Detect which cell encompasses the target text, then output its [X, Y] center coordinate. 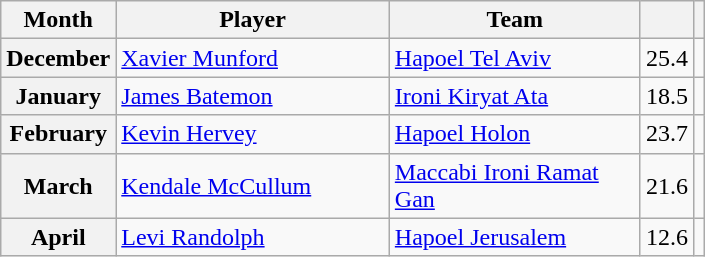
21.6 [666, 186]
12.6 [666, 237]
Hapoel Jerusalem [514, 237]
18.5 [666, 96]
23.7 [666, 134]
February [58, 134]
January [58, 96]
James Batemon [253, 96]
Hapoel Holon [514, 134]
Ironi Kiryat Ata [514, 96]
December [58, 58]
Month [58, 20]
March [58, 186]
Levi Randolph [253, 237]
Team [514, 20]
Xavier Munford [253, 58]
April [58, 237]
25.4 [666, 58]
Kevin Hervey [253, 134]
Hapoel Tel Aviv [514, 58]
Kendale McCullum [253, 186]
Maccabi Ironi Ramat Gan [514, 186]
Player [253, 20]
